Detect which cell encompasses the target text, then output its (X, Y) center coordinate. 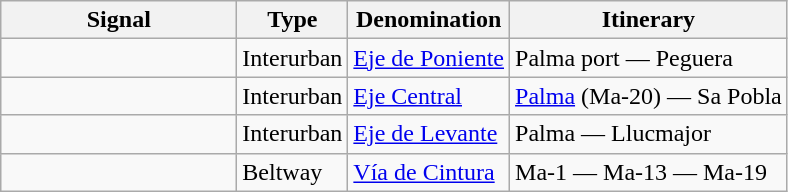
Beltway (292, 172)
Vía de Cintura (429, 172)
Eje de Levante (429, 134)
Denomination (429, 20)
Palma port — Peguera (649, 58)
Eje Central (429, 96)
Type (292, 20)
Ma-1 — Ma-13 — Ma-19 (649, 172)
Palma (Ma-20) — Sa Pobla (649, 96)
Itinerary (649, 20)
Signal (119, 20)
Palma — Llucmajor (649, 134)
Eje de Poniente (429, 58)
